Return the (X, Y) coordinate for the center point of the cell that contains the specified text.  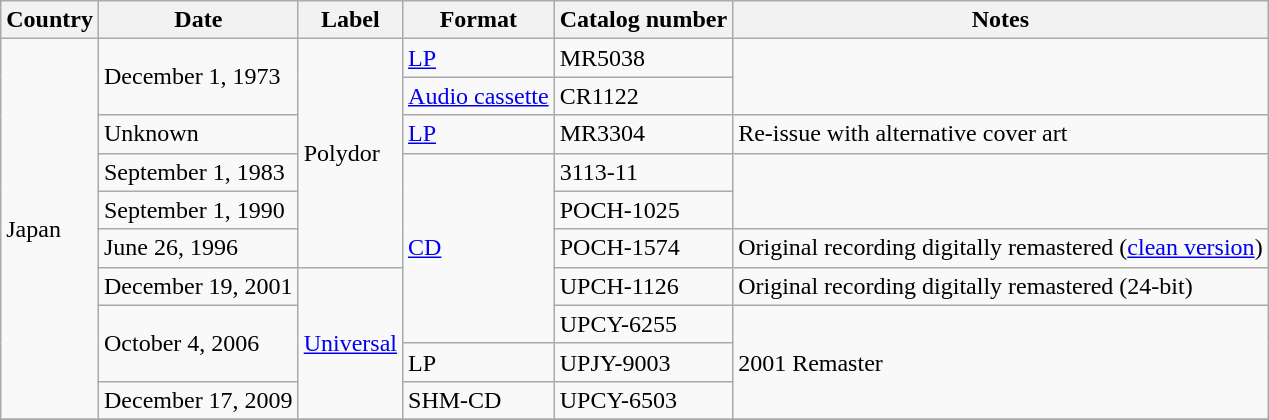
Unknown (198, 134)
MR3304 (643, 134)
3113-11 (643, 172)
UPCH-1126 (643, 286)
Notes (1001, 20)
Polydor (350, 153)
Label (350, 20)
UPCY-6503 (643, 400)
December 17, 2009 (198, 400)
June 26, 1996 (198, 248)
Country (50, 20)
CR1122 (643, 96)
UPJY-9003 (643, 362)
September 1, 1983 (198, 172)
POCH-1025 (643, 210)
2001 Remaster (1001, 362)
Original recording digitally remastered (clean version) (1001, 248)
Universal (350, 343)
October 4, 2006 (198, 343)
SHM-CD (479, 400)
Catalog number (643, 20)
September 1, 1990 (198, 210)
Format (479, 20)
POCH-1574 (643, 248)
December 1, 1973 (198, 77)
Audio cassette (479, 96)
Date (198, 20)
MR5038 (643, 58)
CD (479, 248)
December 19, 2001 (198, 286)
Re-issue with alternative cover art (1001, 134)
UPCY-6255 (643, 324)
Original recording digitally remastered (24-bit) (1001, 286)
Japan (50, 230)
